Return [x, y] of the center of cell containing provided text 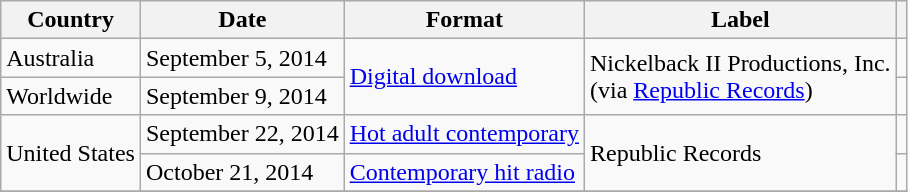
Worldwide [71, 96]
Date [242, 20]
Hot adult contemporary [464, 134]
United States [71, 153]
Contemporary hit radio [464, 172]
October 21, 2014 [242, 172]
Digital download [464, 77]
September 22, 2014 [242, 134]
Label [740, 20]
Format [464, 20]
Australia [71, 58]
Nickelback II Productions, Inc. (via Republic Records) [740, 77]
September 5, 2014 [242, 58]
Republic Records [740, 153]
September 9, 2014 [242, 96]
Country [71, 20]
